Capture the cell that displays the provided text and extract its [x, y] central coordinate. 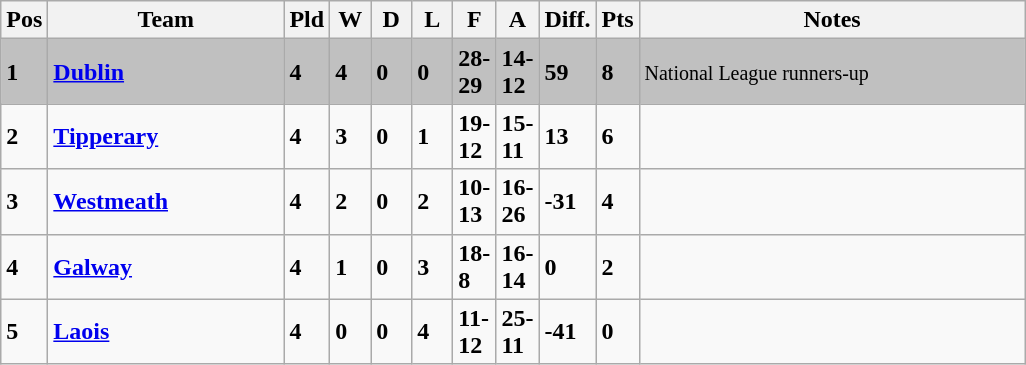
-31 [568, 202]
F [474, 20]
A [518, 20]
Tipperary [166, 136]
10-13 [474, 202]
L [432, 20]
W [350, 20]
14-12 [518, 72]
Westmeath [166, 202]
Pts [618, 20]
D [392, 20]
59 [568, 72]
Diff. [568, 20]
6 [618, 136]
Dublin [166, 72]
16-26 [518, 202]
19-12 [474, 136]
18-8 [474, 266]
Pos [24, 20]
5 [24, 332]
Notes [832, 20]
16-14 [518, 266]
25-11 [518, 332]
11-12 [474, 332]
Laois [166, 332]
Pld [307, 20]
8 [618, 72]
-41 [568, 332]
Team [166, 20]
28-29 [474, 72]
13 [568, 136]
National League runners-up [832, 72]
15-11 [518, 136]
Galway [166, 266]
